From the cell containing the given text, extract its center point as (x, y) coordinate. 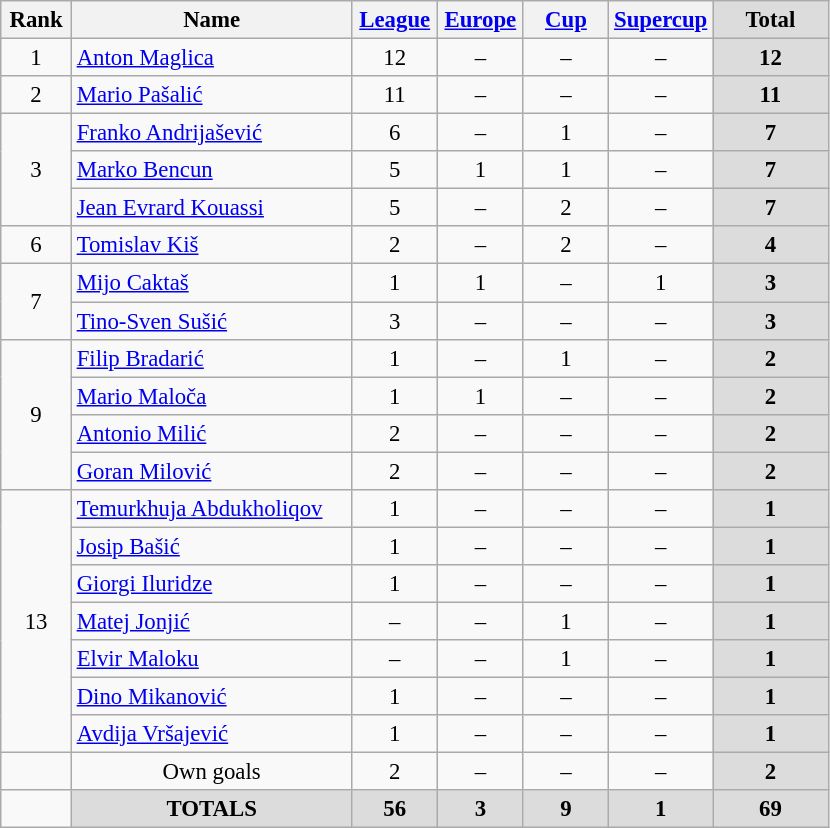
Cup (566, 20)
Europe (481, 20)
Jean Evrard Kouassi (212, 208)
Own goals (212, 772)
Antonio Milić (212, 433)
Mario Pašalić (212, 95)
Goran Milović (212, 471)
4 (771, 245)
Supercup (661, 20)
13 (36, 622)
League (395, 20)
Total (771, 20)
Filip Bradarić (212, 358)
Mijo Caktaš (212, 283)
Matej Jonjić (212, 621)
Avdija Vršajević (212, 734)
Josip Bašić (212, 546)
Name (212, 20)
Temurkhuja Abdukholiqov (212, 509)
Tomislav Kiš (212, 245)
69 (771, 809)
Dino Mikanović (212, 697)
Tino-Sven Sušić (212, 321)
Mario Maloča (212, 396)
Elvir Maloku (212, 659)
Rank (36, 20)
Franko Andrijašević (212, 133)
Anton Maglica (212, 58)
Giorgi Iluridze (212, 584)
Marko Bencun (212, 170)
56 (395, 809)
TOTALS (212, 809)
